Search for the cell housing the specified text and yield its [X, Y] center coordinate. 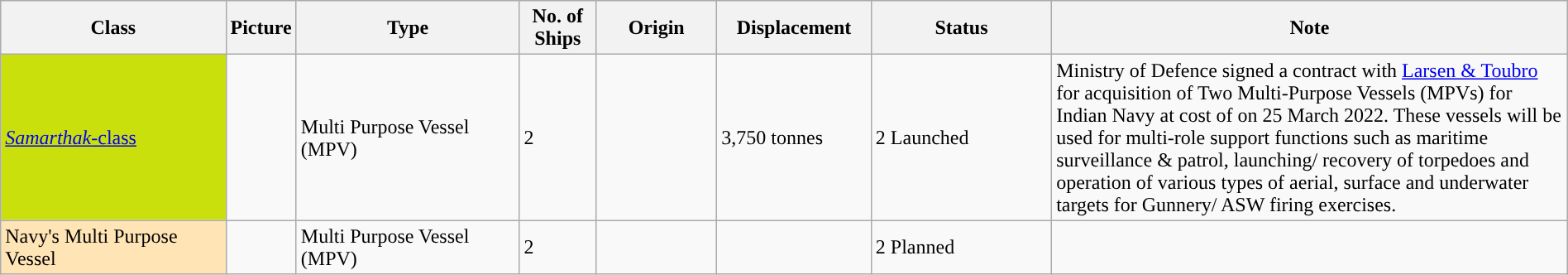
3,750 tonnes [794, 137]
Samarthak-class [113, 137]
Navy's Multi Purpose Vessel [113, 247]
Picture [261, 28]
Displacement [794, 28]
2 Planned [961, 247]
Class [113, 28]
Origin [657, 28]
No. of Ships [557, 28]
Status [961, 28]
Type [408, 28]
Note [1310, 28]
2 Launched [961, 137]
